Extract the (X, Y) coordinate from the center of the cell holding the provided text.  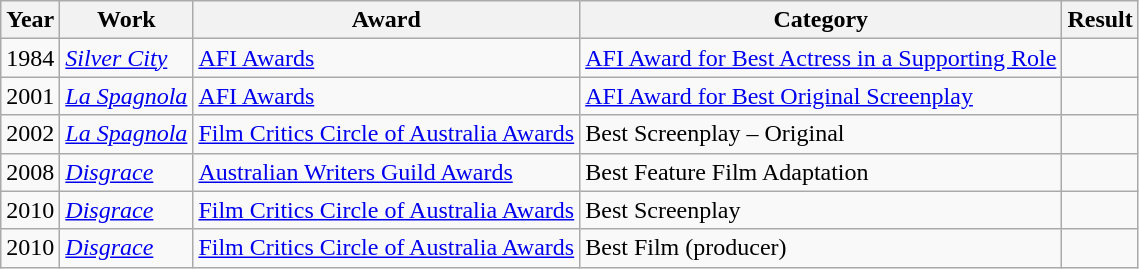
Best Screenplay (821, 210)
Year (30, 20)
Silver City (126, 58)
1984 (30, 58)
AFI Award for Best Actress in a Supporting Role (821, 58)
2001 (30, 96)
2008 (30, 172)
Best Film (producer) (821, 248)
Result (1100, 20)
Category (821, 20)
Best Screenplay – Original (821, 134)
Award (386, 20)
Work (126, 20)
AFI Award for Best Original Screenplay (821, 96)
2002 (30, 134)
Best Feature Film Adaptation (821, 172)
Australian Writers Guild Awards (386, 172)
